Pinpoint the cell where the given text exists, returning its (x, y) midpoint coordinate. 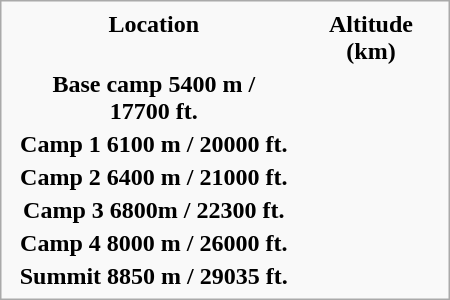
Camp 4 8000 m / 26000 ft. (154, 243)
Camp 1 6100 m / 20000 ft. (154, 144)
Altitude (km) (370, 38)
Camp 3 6800m / 22300 ft. (154, 210)
Base camp 5400 m / 17700 ft. (154, 98)
Location (154, 38)
Camp 2 6400 m / 21000 ft. (154, 177)
Summit 8850 m / 29035 ft. (154, 276)
